Provide the (x, y) coordinate of the cell's center where the given text is located.  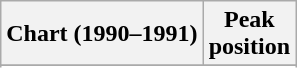
Peakposition (249, 34)
Chart (1990–1991) (102, 34)
